Provide the [X, Y] coordinate of the cell's center where the given text is located.  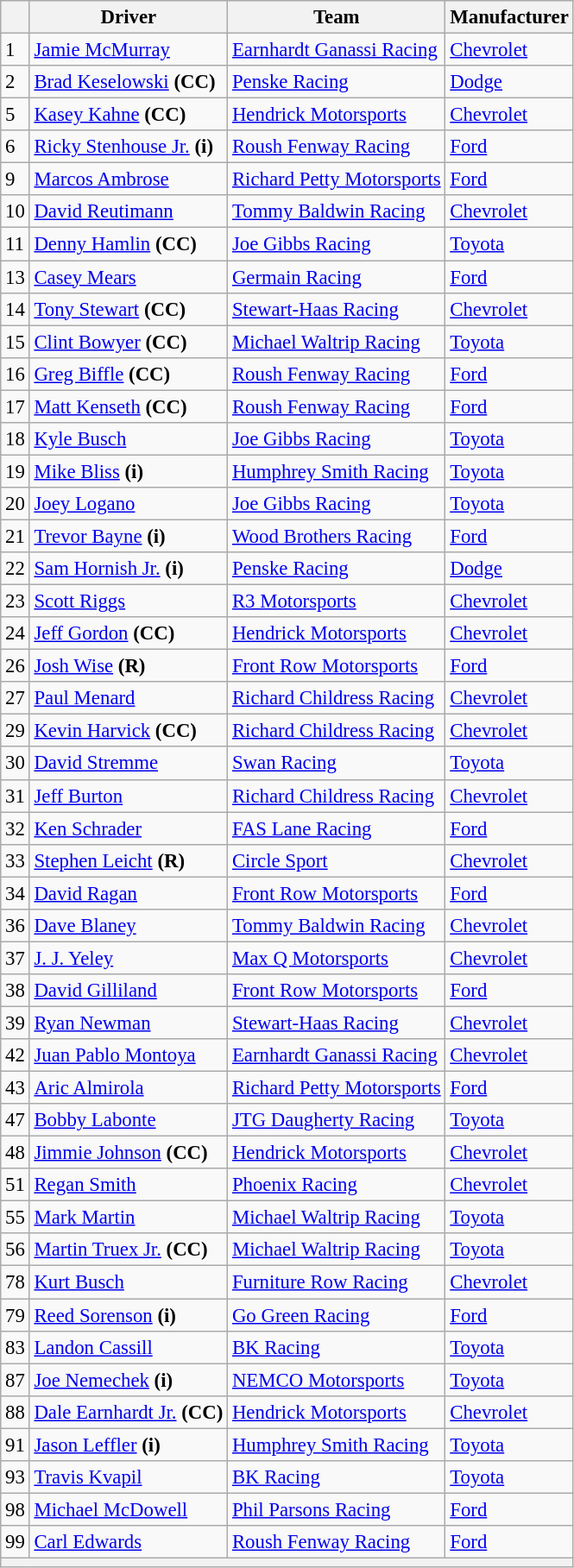
18 [16, 439]
Michael McDowell [129, 1509]
20 [16, 504]
Clint Bowyer (CC) [129, 342]
87 [16, 1380]
Jason Leffler (i) [129, 1445]
23 [16, 601]
78 [16, 1282]
J. J. Yeley [129, 958]
Kurt Busch [129, 1282]
48 [16, 1153]
Travis Kvapil [129, 1477]
Kasey Kahne (CC) [129, 115]
Team [337, 17]
Jeff Burton [129, 796]
Germain Racing [337, 277]
55 [16, 1218]
79 [16, 1315]
Jeff Gordon (CC) [129, 633]
Phoenix Racing [337, 1185]
16 [16, 374]
Joey Logano [129, 504]
Tony Stewart (CC) [129, 309]
R3 Motorsports [337, 601]
Max Q Motorsports [337, 958]
Ricky Stenhouse Jr. (i) [129, 147]
Greg Biffle (CC) [129, 374]
10 [16, 211]
Casey Mears [129, 277]
91 [16, 1445]
15 [16, 342]
Bobby Labonte [129, 1120]
Driver [129, 17]
Matt Kenseth (CC) [129, 406]
Kevin Harvick (CC) [129, 731]
Sam Hornish Jr. (i) [129, 569]
42 [16, 1055]
Circle Sport [337, 860]
33 [16, 860]
Brad Keselowski (CC) [129, 82]
Landon Cassill [129, 1347]
Manufacturer [509, 17]
21 [16, 536]
Dale Earnhardt Jr. (CC) [129, 1412]
88 [16, 1412]
Regan Smith [129, 1185]
Trevor Bayne (i) [129, 536]
11 [16, 244]
14 [16, 309]
Kyle Busch [129, 439]
32 [16, 828]
Joe Nemechek (i) [129, 1380]
83 [16, 1347]
30 [16, 764]
Swan Racing [337, 764]
David Ragan [129, 893]
31 [16, 796]
Denny Hamlin (CC) [129, 244]
Ken Schrader [129, 828]
98 [16, 1509]
22 [16, 569]
38 [16, 991]
David Reutimann [129, 211]
JTG Daugherty Racing [337, 1120]
Mark Martin [129, 1218]
Aric Almirola [129, 1088]
FAS Lane Racing [337, 828]
36 [16, 926]
9 [16, 179]
Martin Truex Jr. (CC) [129, 1250]
29 [16, 731]
Mike Bliss (i) [129, 471]
Wood Brothers Racing [337, 536]
37 [16, 958]
6 [16, 147]
Ryan Newman [129, 1023]
Paul Menard [129, 698]
Furniture Row Racing [337, 1282]
2 [16, 82]
Phil Parsons Racing [337, 1509]
Go Green Racing [337, 1315]
Stephen Leicht (R) [129, 860]
NEMCO Motorsports [337, 1380]
Scott Riggs [129, 601]
Reed Sorenson (i) [129, 1315]
Marcos Ambrose [129, 179]
17 [16, 406]
5 [16, 115]
13 [16, 277]
Juan Pablo Montoya [129, 1055]
26 [16, 666]
Jamie McMurray [129, 50]
David Stremme [129, 764]
19 [16, 471]
34 [16, 893]
56 [16, 1250]
51 [16, 1185]
93 [16, 1477]
Dave Blaney [129, 926]
27 [16, 698]
39 [16, 1023]
1 [16, 50]
Josh Wise (R) [129, 666]
24 [16, 633]
David Gilliland [129, 991]
Carl Edwards [129, 1542]
43 [16, 1088]
47 [16, 1120]
99 [16, 1542]
Jimmie Johnson (CC) [129, 1153]
